Provide the (X, Y) coordinate of the cell's center where the given text is located.  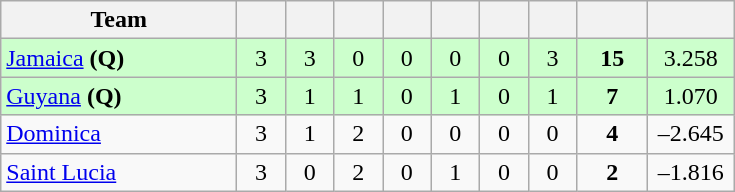
–2.645 (691, 134)
–1.816 (691, 172)
Dominica (119, 134)
Jamaica (Q) (119, 58)
1.070 (691, 96)
7 (612, 96)
Team (119, 20)
4 (612, 134)
Guyana (Q) (119, 96)
15 (612, 58)
3.258 (691, 58)
Saint Lucia (119, 172)
